Return the [X, Y] coordinate for the center point of the cell that contains the specified text.  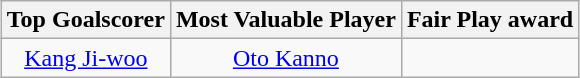
Kang Ji-woo [86, 58]
Most Valuable Player [286, 20]
Oto Kanno [286, 58]
Fair Play award [490, 20]
Top Goalscorer [86, 20]
